For the text-containing cell, return its midpoint in (X, Y) coordinate format. 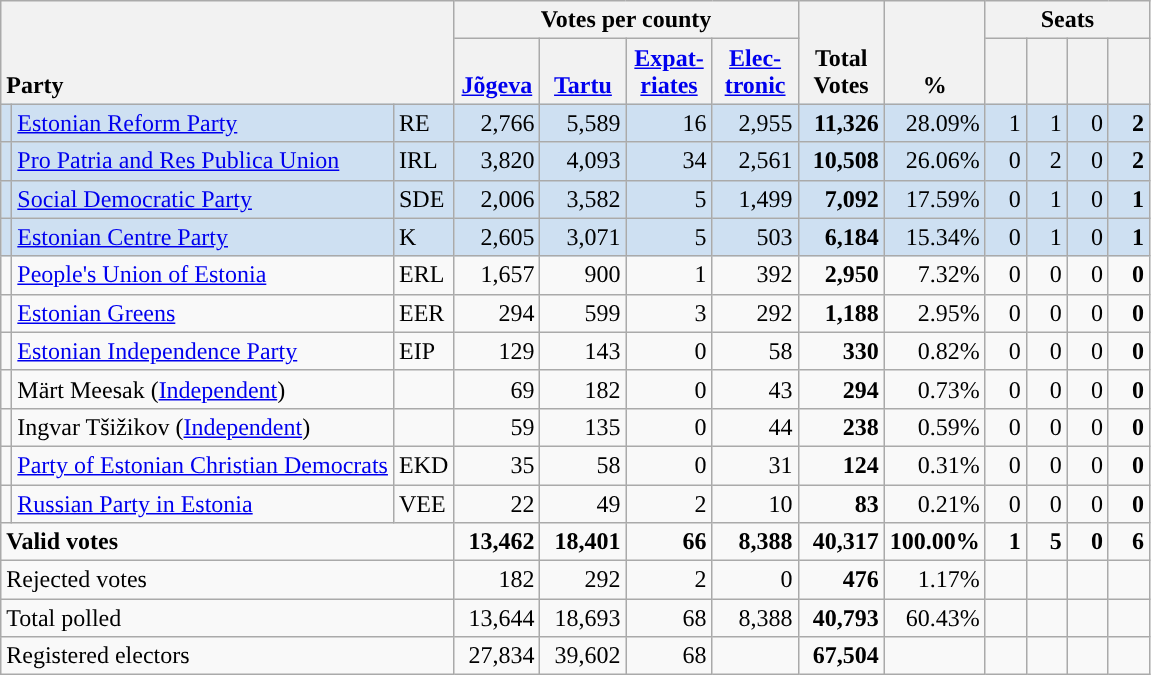
6 (1128, 542)
SDE (423, 199)
7,092 (841, 199)
4,093 (583, 161)
44 (755, 427)
18,401 (583, 542)
EER (423, 313)
EKD (423, 465)
2,006 (497, 199)
40,793 (841, 618)
Expat- riates (669, 72)
Russian Party in Estonia (203, 503)
2,605 (497, 237)
27,834 (497, 656)
238 (841, 427)
330 (841, 351)
18,693 (583, 618)
5,589 (583, 123)
Registered electors (228, 656)
Votes per county (626, 20)
Total polled (228, 618)
476 (841, 580)
VEE (423, 503)
Party (228, 52)
16 (669, 123)
49 (583, 503)
Social Democratic Party (203, 199)
Seats (1067, 20)
13,644 (497, 618)
69 (497, 389)
59 (497, 427)
10 (755, 503)
3,582 (583, 199)
599 (583, 313)
Valid votes (228, 542)
1,188 (841, 313)
22 (497, 503)
28.09% (934, 123)
0.73% (934, 389)
3 (669, 313)
Pro Patria and Res Publica Union (203, 161)
900 (583, 275)
100.00% (934, 542)
Estonian Independence Party (203, 351)
Party of Estonian Christian Democrats (203, 465)
Ingvar Tšižikov (Independent) (203, 427)
129 (497, 351)
34 (669, 161)
0.59% (934, 427)
0.31% (934, 465)
15.34% (934, 237)
IRL (423, 161)
124 (841, 465)
2,561 (755, 161)
0.21% (934, 503)
Elec- tronic (755, 72)
43 (755, 389)
13,462 (497, 542)
3,820 (497, 161)
Estonian Reform Party (203, 123)
143 (583, 351)
2,766 (497, 123)
66 (669, 542)
67,504 (841, 656)
1,657 (497, 275)
People's Union of Estonia (203, 275)
2,955 (755, 123)
503 (755, 237)
% (934, 52)
Estonian Greens (203, 313)
6,184 (841, 237)
2.95% (934, 313)
3,071 (583, 237)
26.06% (934, 161)
Rejected votes (228, 580)
10,508 (841, 161)
EIP (423, 351)
17.59% (934, 199)
392 (755, 275)
0.82% (934, 351)
2,950 (841, 275)
1,499 (755, 199)
Märt Meesak (Independent) (203, 389)
40,317 (841, 542)
35 (497, 465)
83 (841, 503)
60.43% (934, 618)
Total Votes (841, 52)
Jõgeva (497, 72)
K (423, 237)
135 (583, 427)
31 (755, 465)
ERL (423, 275)
Estonian Centre Party (203, 237)
1.17% (934, 580)
Tartu (583, 72)
39,602 (583, 656)
RE (423, 123)
7.32% (934, 275)
11,326 (841, 123)
